Identify which cell holds the provided text, then report its [X, Y] central coordinate. 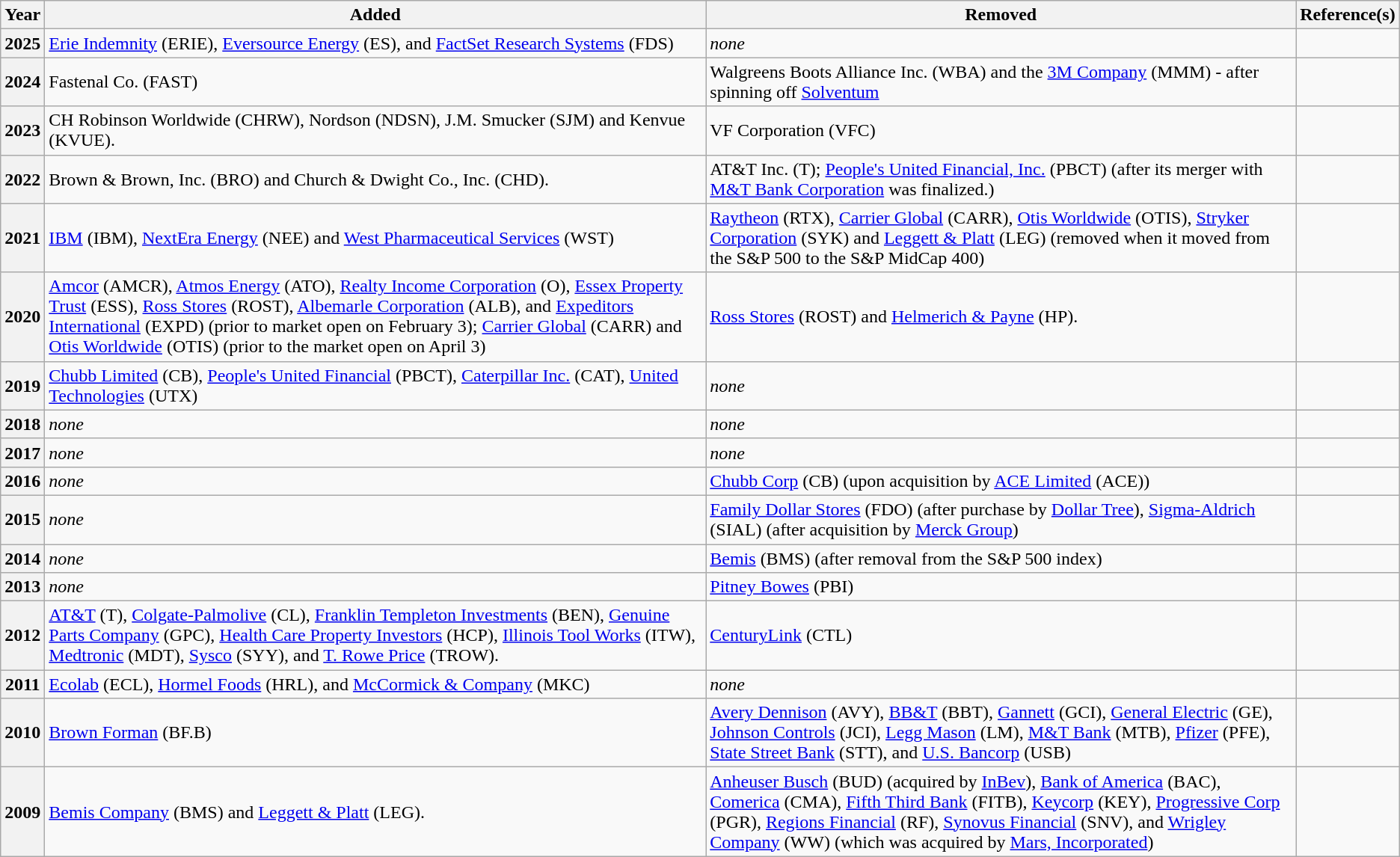
Erie Indemnity (ERIE), Eversource Energy (ES), and FactSet Research Systems (FDS) [375, 43]
2024 [22, 82]
Brown & Brown, Inc. (BRO) and Church & Dwight Co., Inc. (CHD). [375, 179]
VF Corporation (VFC) [1001, 130]
2012 [22, 636]
2023 [22, 130]
CenturyLink (CTL) [1001, 636]
Brown Forman (BF.B) [375, 733]
2009 [22, 812]
CH Robinson Worldwide (CHRW), Nordson (NDSN), J.M. Smucker (SJM) and Kenvue (KVUE). [375, 130]
IBM (IBM), NextEra Energy (NEE) and West Pharmaceutical Services (WST) [375, 238]
2018 [22, 424]
Removed [1001, 15]
2020 [22, 317]
Chubb Limited (CB), People's United Financial (PBCT), Caterpillar Inc. (CAT), United Technologies (UTX) [375, 386]
2021 [22, 238]
2022 [22, 179]
2017 [22, 452]
Family Dollar Stores (FDO) (after purchase by Dollar Tree), Sigma-Aldrich (SIAL) (after acquisition by Merck Group) [1001, 519]
Reference(s) [1348, 15]
Ecolab (ECL), Hormel Foods (HRL), and McCormick & Company (MKC) [375, 684]
2025 [22, 43]
Year [22, 15]
2010 [22, 733]
Bemis (BMS) (after removal from the S&P 500 index) [1001, 559]
2015 [22, 519]
2014 [22, 559]
AT&T Inc. (T); People's United Financial, Inc. (PBCT) (after its merger with M&T Bank Corporation was finalized.) [1001, 179]
2011 [22, 684]
2019 [22, 386]
2013 [22, 587]
Bemis Company (BMS) and Leggett & Platt (LEG). [375, 812]
Walgreens Boots Alliance Inc. (WBA) and the 3M Company (MMM) - after spinning off Solventum [1001, 82]
2016 [22, 481]
Pitney Bowes (PBI) [1001, 587]
Fastenal Co. (FAST) [375, 82]
Chubb Corp (CB) (upon acquisition by ACE Limited (ACE)) [1001, 481]
Added [375, 15]
Ross Stores (ROST) and Helmerich & Payne (HP). [1001, 317]
